Output the [x, y] coordinate of the center of the cell containing the given text.  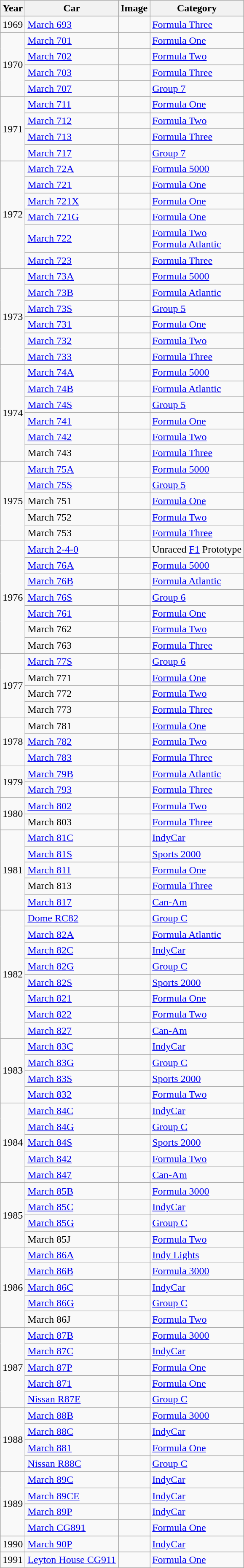
Leyton House CG911 [72, 1560]
March 84G [72, 1127]
March 781 [72, 725]
March 782 [72, 742]
1973 [13, 317]
March 822 [72, 1015]
March 763 [72, 645]
March 731 [72, 325]
March 711 [72, 105]
Car [72, 8]
March 732 [72, 341]
March 87B [72, 1335]
March 813 [72, 886]
1979 [13, 782]
March 82A [72, 934]
March 721X [72, 201]
March 86C [72, 1287]
March 742 [72, 437]
March 86J [72, 1319]
Year [13, 8]
1974 [13, 413]
1990 [13, 1544]
March 74S [72, 405]
March 86B [72, 1271]
March 87P [72, 1367]
Formula TwoFormula Atlantic [197, 239]
March 84C [72, 1111]
March 847 [72, 1175]
March 722 [72, 239]
March 733 [72, 357]
1975 [13, 501]
March 817 [72, 902]
March 773 [72, 709]
March 803 [72, 822]
1970 [13, 64]
March 90P [72, 1544]
March 76S [72, 597]
1971 [13, 129]
March 723 [72, 260]
March 85C [72, 1207]
March 762 [72, 629]
March 85J [72, 1239]
March 82G [72, 966]
March 811 [72, 870]
1982 [13, 974]
Dome RC82 [72, 918]
March 772 [72, 693]
1969 [13, 24]
March CG891 [72, 1528]
March 75A [72, 469]
1985 [13, 1215]
March 703 [72, 72]
March 87C [72, 1351]
March 82C [72, 950]
March 75S [72, 485]
March 741 [72, 421]
March 79B [72, 774]
March 84S [72, 1143]
March 76A [72, 565]
Image [134, 8]
March 717 [72, 153]
March 802 [72, 806]
March 761 [72, 613]
1991 [13, 1560]
March 73S [72, 309]
March 707 [72, 89]
March 81C [72, 838]
1972 [13, 214]
March 83C [72, 1047]
March 2-4-0 [72, 549]
March 713 [72, 137]
Nissan R87E [72, 1399]
March 76B [72, 581]
March 743 [72, 453]
March 86G [72, 1303]
1980 [13, 814]
March 702 [72, 56]
March 842 [72, 1159]
1976 [13, 597]
March 88C [72, 1431]
March 832 [72, 1095]
March 83S [72, 1079]
March 89C [72, 1479]
March 871 [72, 1383]
March 81S [72, 854]
March 82S [72, 983]
March 88B [72, 1415]
March 74B [72, 389]
March 752 [72, 517]
1981 [13, 870]
March 712 [72, 121]
March 73A [72, 277]
March 701 [72, 40]
March 827 [72, 1031]
March 783 [72, 758]
1978 [13, 741]
Category [197, 8]
March 771 [72, 677]
March 85G [72, 1223]
1977 [13, 685]
March 89CE [72, 1496]
March 74A [72, 373]
March 86A [72, 1255]
1989 [13, 1504]
1983 [13, 1071]
1984 [13, 1143]
March 72A [72, 169]
1986 [13, 1287]
March 721 [72, 185]
March 89P [72, 1512]
March 83G [72, 1063]
March 881 [72, 1447]
March 751 [72, 501]
March 85B [72, 1191]
March 721G [72, 217]
March 693 [72, 24]
1987 [13, 1367]
March 77S [72, 661]
March 753 [72, 533]
March 793 [72, 790]
Nissan R88C [72, 1463]
Unraced F1 Prototype [197, 549]
March 73B [72, 293]
1988 [13, 1439]
March 821 [72, 999]
Indy Lights [197, 1255]
